Determine the (x, y) coordinate at the center of the cell enclosing the given text.  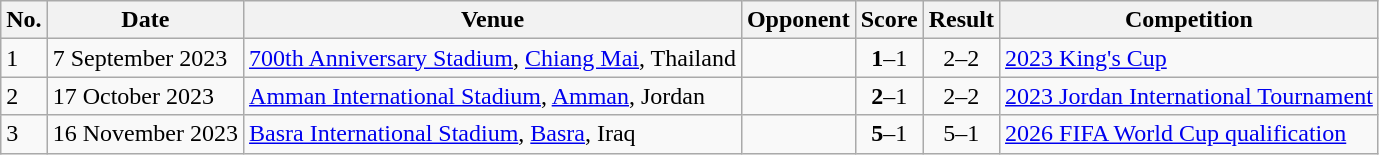
No. (24, 20)
Amman International Stadium, Amman, Jordan (493, 96)
2 (24, 96)
1–1 (889, 58)
Basra International Stadium, Basra, Iraq (493, 134)
700th Anniversary Stadium, Chiang Mai, Thailand (493, 58)
16 November 2023 (145, 134)
Competition (1190, 20)
Score (889, 20)
1 (24, 58)
Date (145, 20)
3 (24, 134)
2026 FIFA World Cup qualification (1190, 134)
2–1 (889, 96)
Opponent (798, 20)
Result (961, 20)
7 September 2023 (145, 58)
17 October 2023 (145, 96)
2023 King's Cup (1190, 58)
2023 Jordan International Tournament (1190, 96)
Venue (493, 20)
